Determine the (X, Y) coordinate at the center of the cell enclosing the given text.  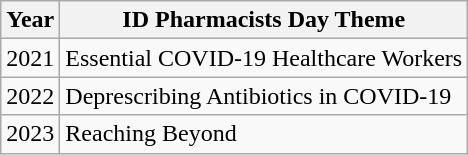
2022 (30, 96)
Deprescribing Antibiotics in COVID-19 (264, 96)
2023 (30, 134)
Reaching Beyond (264, 134)
ID Pharmacists Day Theme (264, 20)
Essential COVID-19 Healthcare Workers (264, 58)
Year (30, 20)
2021 (30, 58)
